Find where the given text appears and provide that cell's center as [X, Y] coordinate. 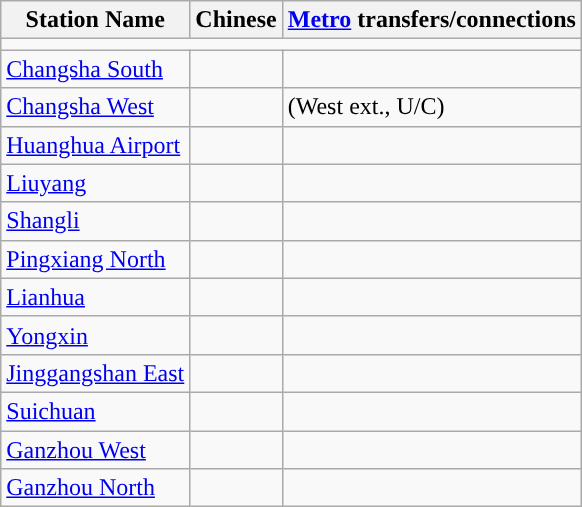
Yongxin [96, 335]
Metro transfers/connections [432, 20]
Changsha West [96, 107]
Lianhua [96, 297]
Chinese [236, 20]
Jinggangshan East [96, 373]
Huanghua Airport [96, 145]
Ganzhou North [96, 488]
Shangli [96, 221]
Pingxiang North [96, 259]
Station Name [96, 20]
Changsha South [96, 69]
Ganzhou West [96, 449]
(West ext., U/C) [432, 107]
Suichuan [96, 411]
Liuyang [96, 183]
